Pinpoint the cell where the given text exists, returning its [X, Y] midpoint coordinate. 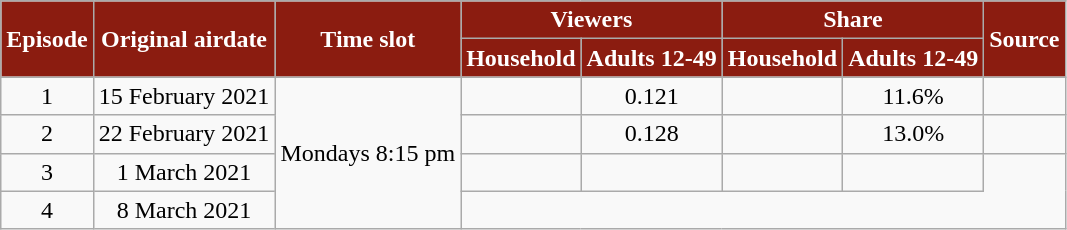
Original airdate [184, 39]
Mondays 8:15 pm [368, 153]
3 [47, 172]
Viewers [592, 20]
Time slot [368, 39]
Source [1024, 39]
2 [47, 134]
13.0% [914, 134]
1 [47, 96]
8 March 2021 [184, 210]
11.6% [914, 96]
1 March 2021 [184, 172]
22 February 2021 [184, 134]
15 February 2021 [184, 96]
0.128 [652, 134]
0.121 [652, 96]
4 [47, 210]
Episode [47, 39]
Share [853, 20]
